For the text-containing cell, return its midpoint in (X, Y) coordinate format. 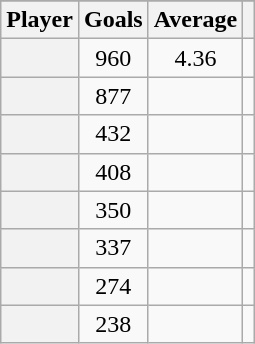
4.36 (196, 58)
Average (196, 20)
408 (113, 172)
350 (113, 210)
877 (113, 96)
432 (113, 134)
337 (113, 248)
274 (113, 286)
Player (40, 20)
960 (113, 58)
238 (113, 324)
Goals (113, 20)
